Search for the cell housing the specified text and yield its (x, y) center coordinate. 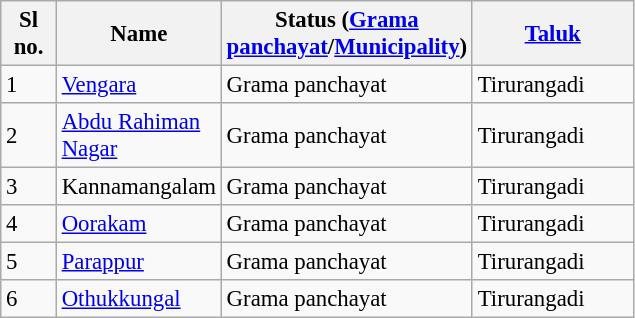
6 (29, 299)
Abdu Rahiman Nagar (138, 136)
2 (29, 136)
Status (Grama panchayat/Municipality) (346, 34)
4 (29, 224)
Vengara (138, 85)
Name (138, 34)
Taluk (552, 34)
1 (29, 85)
5 (29, 262)
Parappur (138, 262)
Oorakam (138, 224)
3 (29, 187)
Othukkungal (138, 299)
Sl no. (29, 34)
Kannamangalam (138, 187)
